Locate the cell with the specified text and output its (x, y) center coordinate. 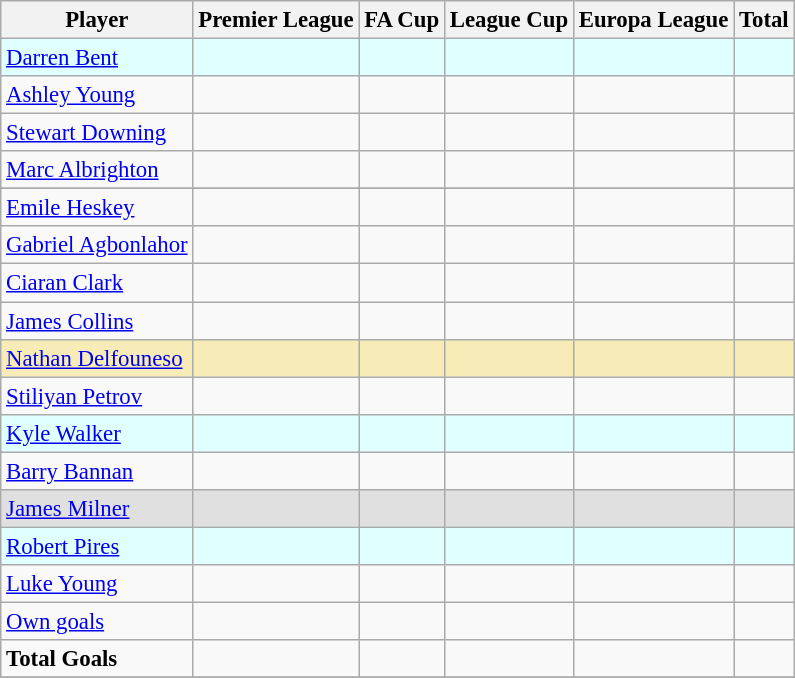
FA Cup (402, 20)
Ciaran Clark (97, 283)
Stiliyan Petrov (97, 396)
Luke Young (97, 584)
Kyle Walker (97, 433)
James Collins (97, 321)
Nathan Delfouneso (97, 358)
Darren Bent (97, 58)
Gabriel Agbonlahor (97, 245)
Europa League (653, 20)
Robert Pires (97, 546)
Stewart Downing (97, 133)
Ashley Young (97, 95)
Total Goals (97, 659)
Premier League (276, 20)
James Milner (97, 509)
Emile Heskey (97, 208)
League Cup (508, 20)
Total (764, 20)
Own goals (97, 621)
Marc Albrighton (97, 170)
Player (97, 20)
Barry Bannan (97, 471)
